Search for the cell housing the specified text and yield its [X, Y] center coordinate. 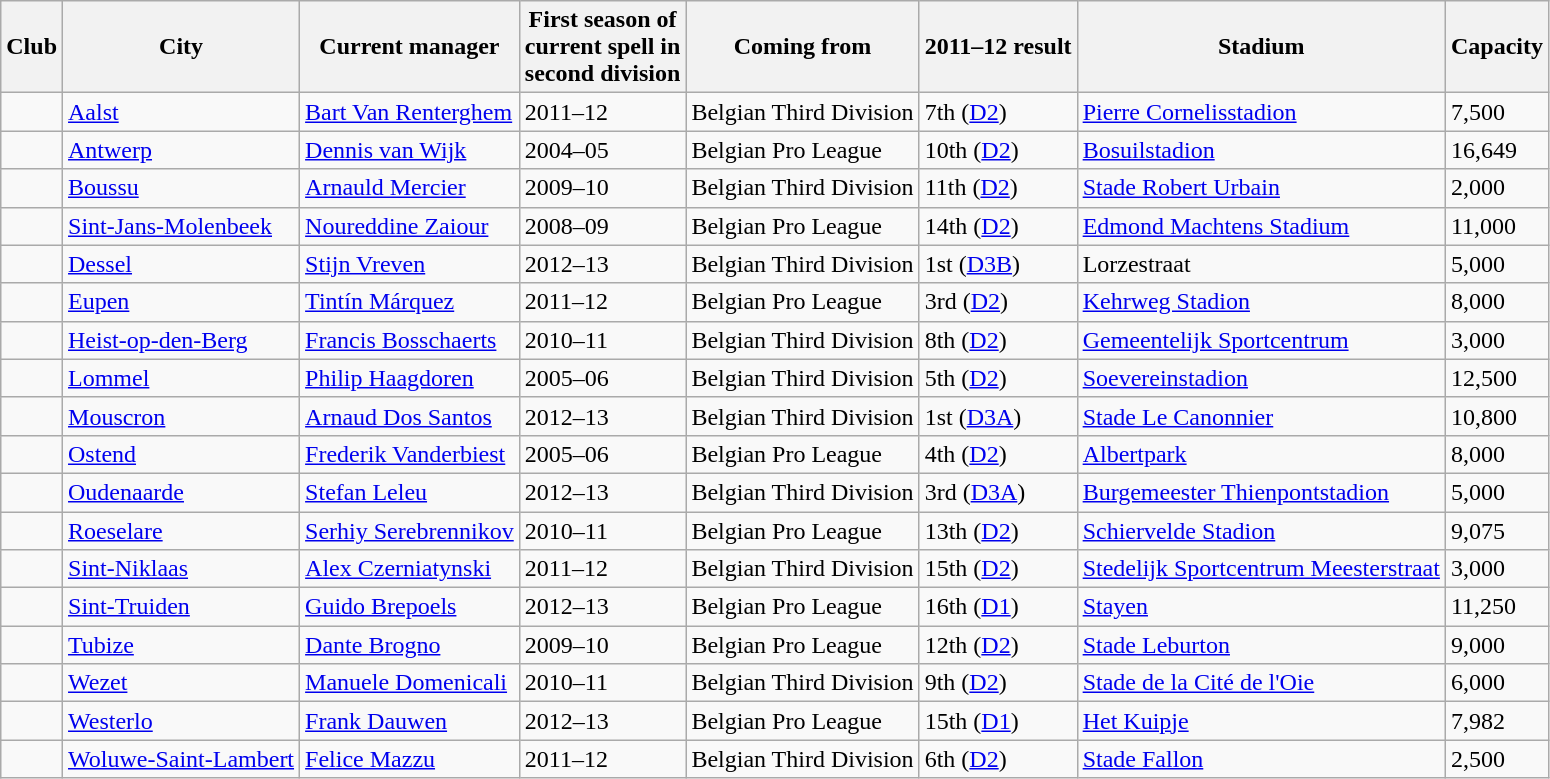
15th (D1) [998, 721]
Edmond Machtens Stadium [1261, 226]
2,500 [1496, 759]
Stade de la Cité de l'Oie [1261, 683]
3rd (D3A) [998, 492]
2,000 [1496, 188]
Burgemeester Thienpontstadion [1261, 492]
Lommel [182, 378]
7,982 [1496, 721]
1st (D3B) [998, 264]
Stedelijk Sportcentrum Meesterstraat [1261, 569]
Arnauld Mercier [410, 188]
11th (D2) [998, 188]
Heist-op-den-Berg [182, 340]
16,649 [1496, 150]
15th (D2) [998, 569]
Antwerp [182, 150]
Frank Dauwen [410, 721]
Stade Robert Urbain [1261, 188]
1st (D3A) [998, 416]
13th (D2) [998, 531]
City [182, 47]
4th (D2) [998, 454]
Club [32, 47]
Dessel [182, 264]
Roeselare [182, 531]
7th (D2) [998, 112]
Wezet [182, 683]
Kehrweg Stadion [1261, 302]
Stadium [1261, 47]
6th (D2) [998, 759]
6,000 [1496, 683]
9th (D2) [998, 683]
12th (D2) [998, 645]
10th (D2) [998, 150]
Arnaud Dos Santos [410, 416]
Tubize [182, 645]
Stade Leburton [1261, 645]
5th (D2) [998, 378]
Stayen [1261, 607]
Stijn Vreven [410, 264]
Stade Fallon [1261, 759]
Woluwe-Saint-Lambert [182, 759]
11,250 [1496, 607]
Bart Van Renterghem [410, 112]
7,500 [1496, 112]
Bosuilstadion [1261, 150]
Pierre Cornelisstadion [1261, 112]
11,000 [1496, 226]
Gemeentelijk Sportcentrum [1261, 340]
Capacity [1496, 47]
Schiervelde Stadion [1261, 531]
Dennis van Wijk [410, 150]
2011–12 result [998, 47]
Tintín Márquez [410, 302]
10,800 [1496, 416]
Oudenaarde [182, 492]
9,000 [1496, 645]
Sint-Jans-Molenbeek [182, 226]
Boussu [182, 188]
Philip Haagdoren [410, 378]
Eupen [182, 302]
2008–09 [602, 226]
Ostend [182, 454]
Alex Czerniatynski [410, 569]
Albertpark [1261, 454]
Sint-Truiden [182, 607]
Coming from [802, 47]
3rd (D2) [998, 302]
Mouscron [182, 416]
8th (D2) [998, 340]
Het Kuipje [1261, 721]
Lorzestraat [1261, 264]
Dante Brogno [410, 645]
Frederik Vanderbiest [410, 454]
12,500 [1496, 378]
Sint-Niklaas [182, 569]
2004–05 [602, 150]
Aalst [182, 112]
16th (D1) [998, 607]
Guido Brepoels [410, 607]
Francis Bosschaerts [410, 340]
9,075 [1496, 531]
Serhiy Serebrennikov [410, 531]
First season of current spell in second division [602, 47]
Current manager [410, 47]
Manuele Domenicali [410, 683]
Felice Mazzu [410, 759]
Westerlo [182, 721]
Noureddine Zaiour [410, 226]
Stefan Leleu [410, 492]
Stade Le Canonnier [1261, 416]
Soevereinstadion [1261, 378]
14th (D2) [998, 226]
